Return (x, y) of the center of cell containing provided text 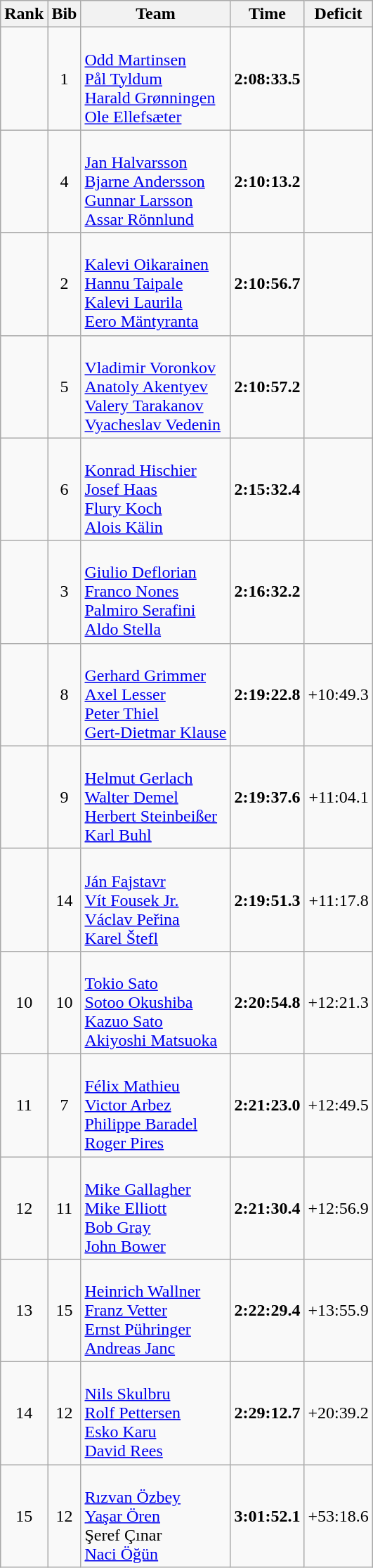
1 (65, 79)
6 (65, 489)
+12:49.5 (339, 1105)
Rank (24, 14)
2:21:23.0 (267, 1105)
3 (65, 592)
+12:56.9 (339, 1208)
Helmut GerlachWalter DemelHerbert Steinbeißer Karl Buhl (156, 797)
2:08:33.5 (267, 79)
Heinrich WallnerFranz VetterErnst PühringerAndreas Janc (156, 1311)
Mike GallagherMike ElliottBob GrayJohn Bower (156, 1208)
Rızvan ÖzbeyYaşar ÖrenŞeref Çınar Naci Öğün (156, 1516)
2:22:29.4 (267, 1311)
Konrad HischierJosef HaasFlury KochAlois Kälin (156, 489)
2:19:37.6 (267, 797)
Ján FajstavrVít Fousek Jr.Václav Peřina Karel Štefl (156, 900)
Giulio DeflorianFranco NonesPalmiro SerafiniAldo Stella (156, 592)
+53:18.6 (339, 1516)
3:01:52.1 (267, 1516)
2:21:30.4 (267, 1208)
Tokio SatoSotoo OkushibaKazuo Sato Akiyoshi Matsuoka (156, 1002)
Team (156, 14)
9 (65, 797)
Jan HalvarssonBjarne AnderssonGunnar LarssonAssar Rönnlund (156, 181)
2:10:57.2 (267, 387)
7 (65, 1105)
+20:39.2 (339, 1413)
2:10:13.2 (267, 181)
8 (65, 694)
Kalevi OikarainenHannu TaipaleKalevi LaurilaEero Mäntyranta (156, 284)
Nils SkulbruRolf PettersenEsko Karu David Rees (156, 1413)
+11:04.1 (339, 797)
2:29:12.7 (267, 1413)
2:15:32.4 (267, 489)
2:16:32.2 (267, 592)
Félix MathieuVictor ArbezPhilippe Baradel Roger Pires (156, 1105)
2:10:56.7 (267, 284)
Odd MartinsenPål TyldumHarald GrønningenOle Ellefsæter (156, 79)
2:19:22.8 (267, 694)
Bib (65, 14)
2:19:51.3 (267, 900)
Vladimir VoronkovAnatoly AkentyevValery TarakanovVyacheslav Vedenin (156, 387)
13 (24, 1311)
Time (267, 14)
+13:55.9 (339, 1311)
5 (65, 387)
2:20:54.8 (267, 1002)
+12:21.3 (339, 1002)
2 (65, 284)
4 (65, 181)
+11:17.8 (339, 900)
Gerhard GrimmerAxel LesserPeter ThielGert-Dietmar Klause (156, 694)
Deficit (339, 14)
+10:49.3 (339, 694)
